From the cell containing the given text, extract its center point as [x, y] coordinate. 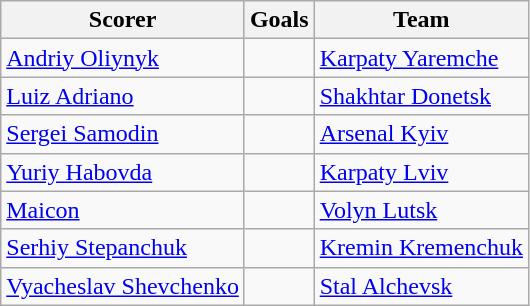
Arsenal Kyiv [421, 134]
Goals [279, 20]
Maicon [123, 210]
Karpaty Lviv [421, 172]
Serhiy Stepanchuk [123, 248]
Stal Alchevsk [421, 286]
Luiz Adriano [123, 96]
Andriy Oliynyk [123, 58]
Yuriy Habovda [123, 172]
Team [421, 20]
Karpaty Yaremche [421, 58]
Scorer [123, 20]
Sergei Samodin [123, 134]
Shakhtar Donetsk [421, 96]
Vyacheslav Shevchenko [123, 286]
Volyn Lutsk [421, 210]
Kremin Kremenchuk [421, 248]
